Return [X, Y] of the center of cell containing provided text 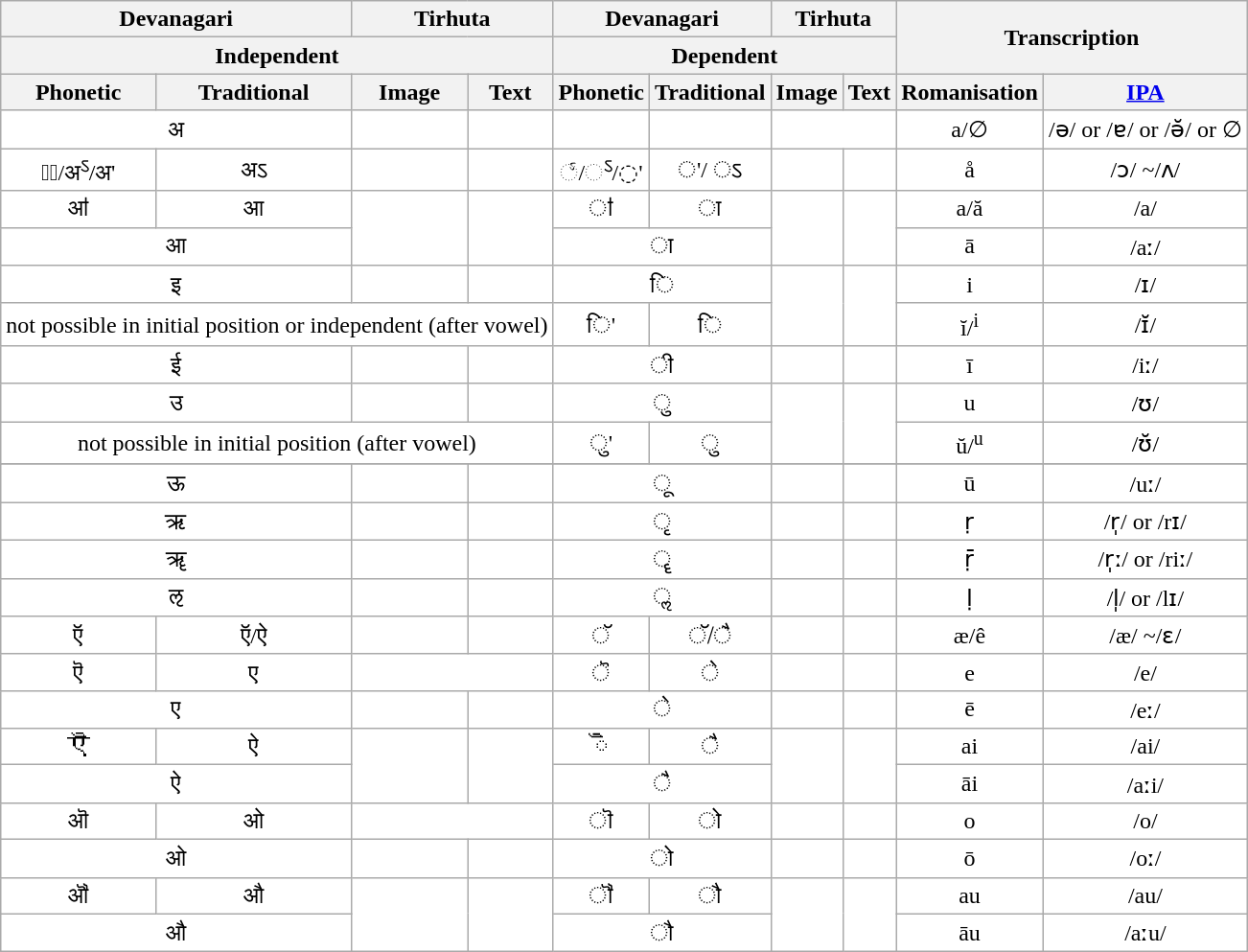
ी [661, 365]
/ɔ/ ~/ʌ/ [1144, 169]
ḷ [970, 597]
/au/ [1144, 895]
ृ [661, 522]
/о/ [1144, 822]
u [970, 403]
अ [176, 129]
/r̩ː/ or /riː/ [1144, 560]
ऎ [79, 672]
◌ꣿ [601, 747]
अऽ [254, 169]
ꣾ [79, 747]
IPA [1144, 92]
a/ă [970, 209]
і [970, 285]
ṛ [970, 522]
ॢ [661, 597]
ॆ [601, 672]
ु' [601, 443]
ई [176, 365]
/æ/ ~/ɛ/ [1144, 636]
ऌ [176, 597]
ऒ [79, 822]
ĭ/i [970, 324]
ॵ [79, 895]
Transcription [1072, 37]
Independent [277, 56]
ॅ [601, 636]
/ʊ̆/ [1144, 443]
अ꣱/अऽ/अ' [79, 169]
Dependent [725, 56]
/іː/ [1144, 365]
/аː/ [1144, 246]
ॴ [79, 209]
Romanisation [970, 92]
ॠ [176, 560]
ṝ [970, 560]
/ə/ or /ɐ/ or /ə̆/ or ∅ [1144, 129]
उ [176, 403]
ू [661, 483]
ॏ [601, 895]
āu [970, 933]
ū [970, 483]
e [970, 672]
au [970, 895]
ō [970, 859]
ॄ [661, 560]
/ɪ/ [1144, 285]
ऍ/ऐ [254, 636]
/еː/ [1144, 709]
not possible in initial position (after vowel) [277, 443]
ē [970, 709]
/аːі/ [1144, 784]
◌꣱/◌ऽ/◌' [601, 169]
ि' [601, 324]
ai [970, 747]
ŭ/u [970, 443]
āі [970, 784]
◌'/ ◌ऽ [709, 169]
/ai/ [1144, 747]
ॊ [601, 822]
ऊ [176, 483]
/r̩/ or /rɪ/ [1144, 522]
/a/ [1144, 209]
/ɪ̆/ [1144, 324]
a/∅ [970, 129]
/l̩/ or /lɪ/ [1144, 597]
not possible in initial position or independent (after vowel) [277, 324]
å [970, 169]
/aːu/ [1144, 933]
/uː/ [1144, 483]
इ [176, 285]
ऋ [176, 522]
/ʊ/ [1144, 403]
о [970, 822]
/е/ [1144, 672]
ऻ [601, 209]
ā [970, 246]
ऍ [79, 636]
ī [970, 365]
ॅ/ै [709, 636]
æ/ê [970, 636]
/оː/ [1144, 859]
